Capture the cell that displays the provided text and extract its (X, Y) central coordinate. 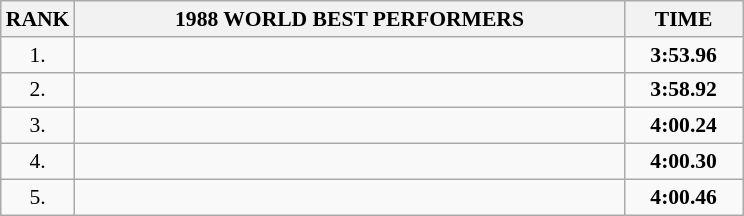
4. (38, 162)
1. (38, 55)
3. (38, 126)
5. (38, 197)
4:00.46 (684, 197)
3:58.92 (684, 90)
3:53.96 (684, 55)
4:00.30 (684, 162)
4:00.24 (684, 126)
1988 WORLD BEST PERFORMERS (349, 19)
2. (38, 90)
RANK (38, 19)
TIME (684, 19)
